Detect which cell encompasses the target text, then output its (x, y) center coordinate. 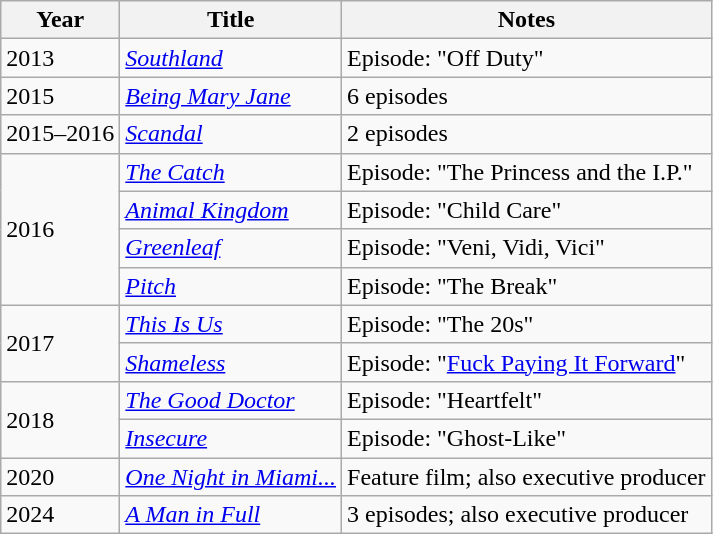
Being Mary Jane (231, 96)
2018 (60, 419)
Year (60, 20)
2015–2016 (60, 134)
Title (231, 20)
Episode: "Veni, Vidi, Vici" (527, 248)
Episode: "Ghost-Like" (527, 438)
Animal Kingdom (231, 210)
Episode: "The Princess and the I.P." (527, 172)
Greenleaf (231, 248)
Episode: "The 20s" (527, 324)
Episode: "Fuck Paying It Forward" (527, 362)
3 episodes; also executive producer (527, 515)
One Night in Miami... (231, 477)
Shameless (231, 362)
Feature film; also executive producer (527, 477)
2024 (60, 515)
2013 (60, 58)
2016 (60, 229)
Scandal (231, 134)
6 episodes (527, 96)
Episode: "Child Care" (527, 210)
Southland (231, 58)
Notes (527, 20)
2015 (60, 96)
2 episodes (527, 134)
2020 (60, 477)
The Good Doctor (231, 400)
The Catch (231, 172)
A Man in Full (231, 515)
Episode: "Off Duty" (527, 58)
Insecure (231, 438)
Pitch (231, 286)
Episode: "The Break" (527, 286)
2017 (60, 343)
This Is Us (231, 324)
Episode: "Heartfelt" (527, 400)
